From the cell containing the given text, extract its center point as (X, Y) coordinate. 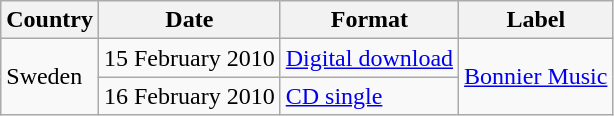
Sweden (50, 77)
16 February 2010 (189, 96)
CD single (369, 96)
Date (189, 20)
Digital download (369, 58)
15 February 2010 (189, 58)
Bonnier Music (536, 77)
Format (369, 20)
Label (536, 20)
Country (50, 20)
